Output the (X, Y) coordinate of the center of the cell containing the given text.  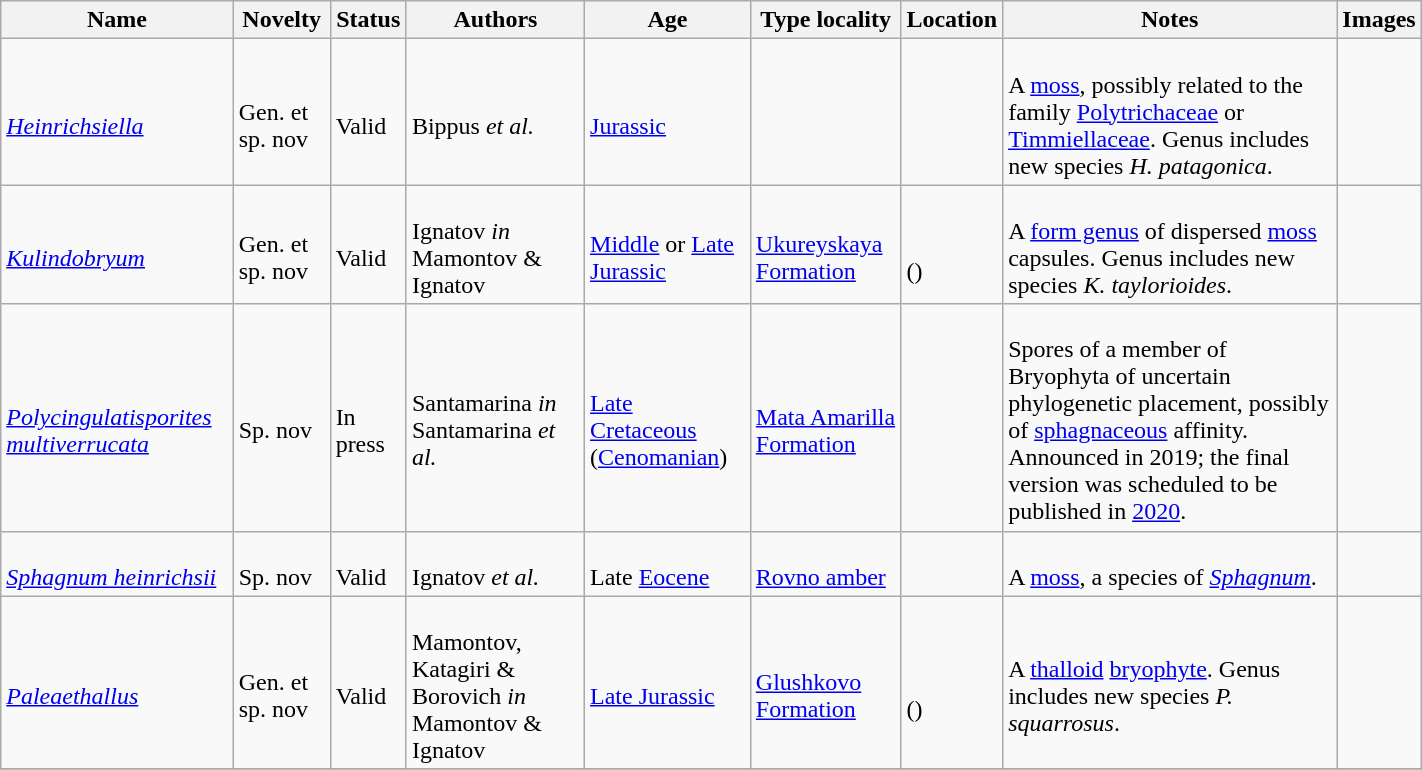
Ignatov et al. (495, 564)
Age (668, 20)
A form genus of dispersed moss capsules. Genus includes new species K. taylorioides. (1170, 244)
Late Cretaceous (Cenomanian) (668, 418)
Jurassic (668, 112)
Ukureyskaya Formation (826, 244)
Authors (495, 20)
Bippus et al. (495, 112)
Late Eocene (668, 564)
Rovno amber (826, 564)
Mata Amarilla Formation (826, 418)
Status (368, 20)
Type locality (826, 20)
Location (952, 20)
Middle or Late Jurassic (668, 244)
Glushkovo Formation (826, 682)
Polycingulatisporites multiverrucata (117, 418)
Ignatov in Mamontov & Ignatov (495, 244)
A moss, possibly related to the family Polytrichaceae or Timmiellaceae. Genus includes new species H. patagonica. (1170, 112)
Paleaethallus (117, 682)
Images (1379, 20)
Heinrichsiella (117, 112)
Mamontov, Katagiri & Borovich in Mamontov & Ignatov (495, 682)
A moss, a species of Sphagnum. (1170, 564)
Sphagnum heinrichsii (117, 564)
A thalloid bryophyte. Genus includes new species P. squarrosus. (1170, 682)
Name (117, 20)
Late Jurassic (668, 682)
In press (368, 418)
Santamarina in Santamarina et al. (495, 418)
Kulindobryum (117, 244)
Novelty (282, 20)
Notes (1170, 20)
